Identify which cell holds the provided text, then report its (X, Y) central coordinate. 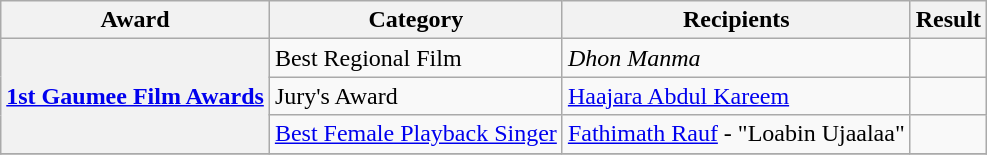
Award (136, 20)
Recipients (736, 20)
Result (948, 20)
Best Female Playback Singer (416, 134)
Dhon Manma (736, 58)
Category (416, 20)
Jury's Award (416, 96)
Fathimath Rauf - "Loabin Ujaalaa" (736, 134)
Best Regional Film (416, 58)
Haajara Abdul Kareem (736, 96)
1st Gaumee Film Awards (136, 96)
